For the text-containing cell, return its midpoint in [x, y] coordinate format. 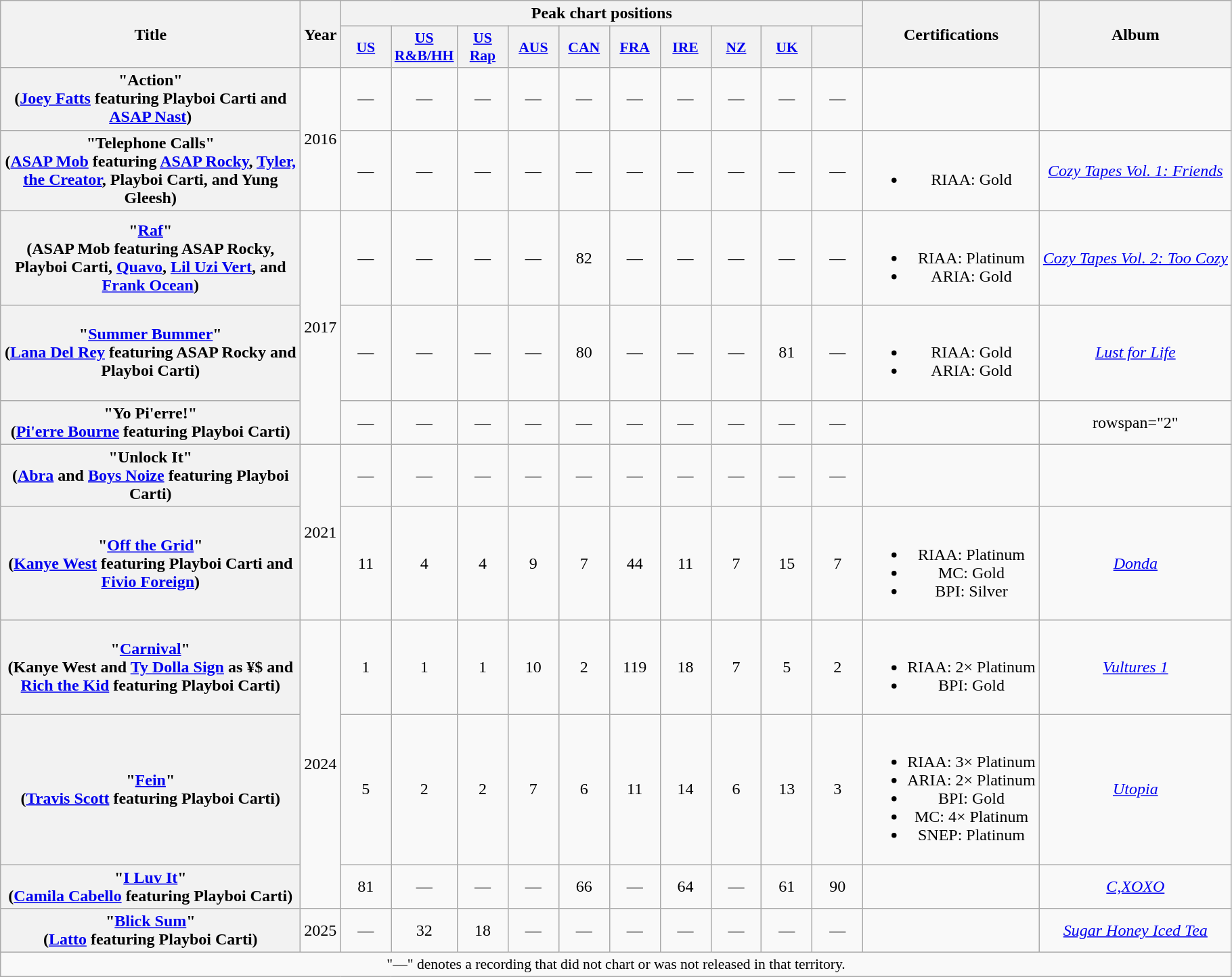
2025 [321, 930]
Utopia [1135, 789]
10 [533, 667]
"Carnival"(Kanye West and Ty Dolla Sign as ¥$ and Rich the Kid featuring Playboi Carti) [150, 667]
80 [584, 353]
"I Luv It"(Camila Cabello featuring Playboi Carti) [150, 886]
32 [424, 930]
"Fein"(Travis Scott featuring Playboi Carti) [150, 789]
3 [838, 789]
rowspan="2" [1135, 422]
Donda [1135, 563]
9 [533, 563]
RIAA: PlatinumARIA: Gold [952, 258]
RIAA: 2× PlatinumBPI: Gold [952, 667]
61 [787, 886]
"—" denotes a recording that did not chart or was not released in that territory. [616, 965]
US [366, 47]
NZ [736, 47]
44 [635, 563]
Year [321, 34]
"Off the Grid"(Kanye West featuring Playboi Carti and Fivio Foreign) [150, 563]
USR&B/HH [424, 47]
"Summer Bummer"(Lana Del Rey featuring ASAP Rocky and Playboi Carti) [150, 353]
UK [787, 47]
2017 [321, 328]
"Unlock It"(Abra and Boys Noize featuring Playboi Carti) [150, 475]
Title [150, 34]
RIAA: GoldARIA: Gold [952, 353]
Lust for Life [1135, 353]
Vultures 1 [1135, 667]
USRap [482, 47]
"Raf"(ASAP Mob featuring ASAP Rocky, Playboi Carti, Quavo, Lil Uzi Vert, and Frank Ocean) [150, 258]
15 [787, 563]
C,XOXO [1135, 886]
Album [1135, 34]
IRE [685, 47]
90 [838, 886]
2016 [321, 139]
Certifications [952, 34]
"Yo Pi'erre!"(Pi'erre Bourne featuring Playboi Carti) [150, 422]
Peak chart positions [602, 14]
FRA [635, 47]
RIAA: PlatinumMC: GoldBPI: Silver [952, 563]
64 [685, 886]
2024 [321, 764]
Cozy Tapes Vol. 1: Friends [1135, 171]
13 [787, 789]
CAN [584, 47]
66 [584, 886]
2021 [321, 532]
82 [584, 258]
14 [685, 789]
"Telephone Calls"(ASAP Mob featuring ASAP Rocky, Tyler, the Creator, Playboi Carti, and Yung Gleesh) [150, 171]
119 [635, 667]
"Action"(Joey Fatts featuring Playboi Carti and ASAP Nast) [150, 99]
Cozy Tapes Vol. 2: Too Cozy [1135, 258]
"Blick Sum"(Latto featuring Playboi Carti) [150, 930]
AUS [533, 47]
Sugar Honey Iced Tea [1135, 930]
RIAA: 3× PlatinumARIA: 2× PlatinumBPI: GoldMC: 4× PlatinumSNEP: Platinum [952, 789]
RIAA: Gold [952, 171]
